Search for the cell housing the specified text and yield its (x, y) center coordinate. 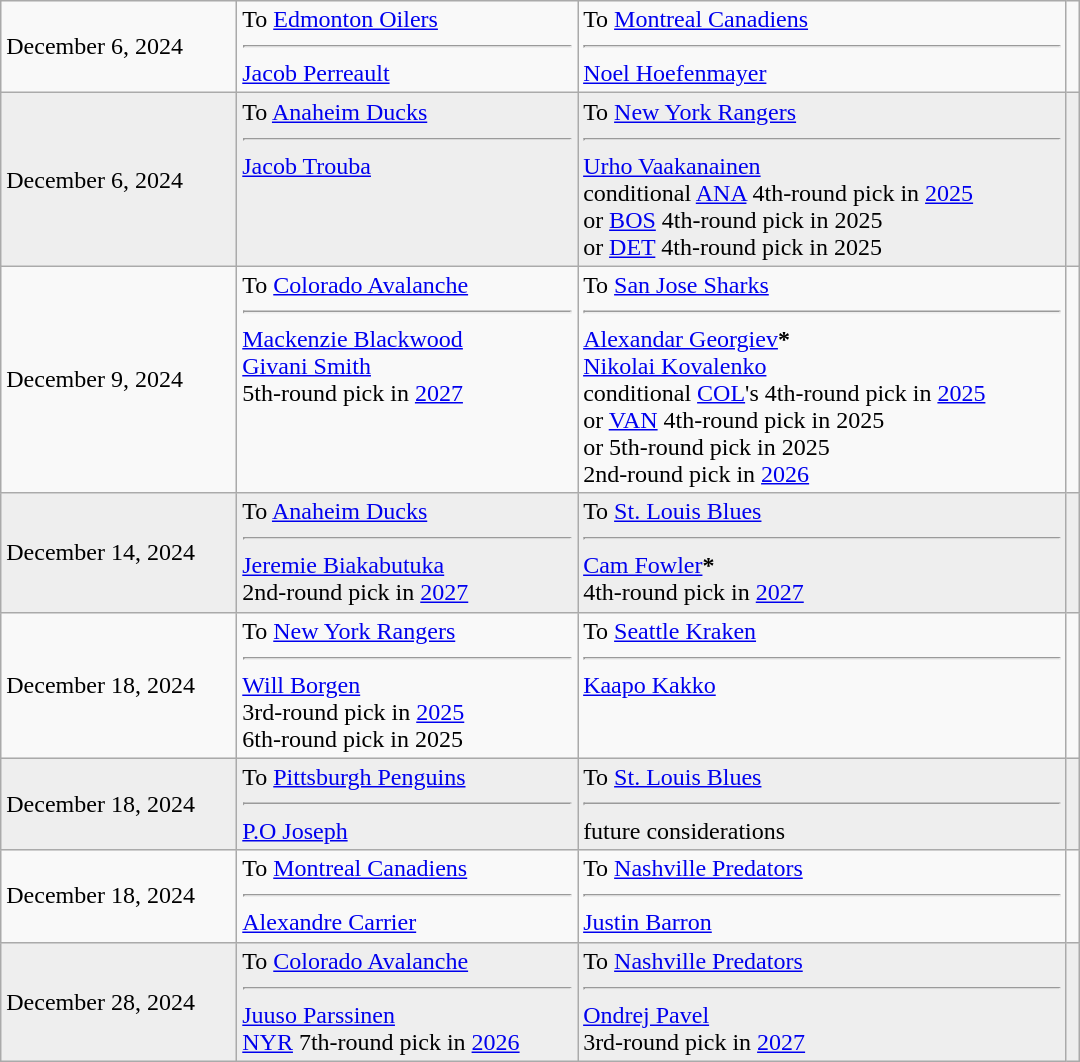
To Montreal CanadiensAlexandre Carrier (408, 896)
To New York RangersUrho Vaakanainenconditional ANA 4th-round pick in 2025or BOS 4th-round pick in 2025or DET 4th-round pick in 2025 (822, 180)
December 9, 2024 (119, 380)
To Colorado AvalancheJuuso ParssinenNYR 7th-round pick in 2026 (408, 1002)
To Anaheim DucksJeremie Biakabutuka2nd-round pick in 2027 (408, 552)
To St. Louis Bluesfuture considerations (822, 804)
To Montreal CanadiensNoel Hoefenmayer (822, 47)
To New York RangersWill Borgen3rd-round pick in 20256th-round pick in 2025 (408, 685)
To St. Louis BluesCam Fowler*4th-round pick in 2027 (822, 552)
To Nashville PredatorsOndrej Pavel3rd-round pick in 2027 (822, 1002)
To Edmonton OilersJacob Perreault (408, 47)
To Pittsburgh PenguinsP.O Joseph (408, 804)
To Colorado AvalancheMackenzie BlackwoodGivani Smith5th-round pick in 2027 (408, 380)
To Nashville PredatorsJustin Barron (822, 896)
To Seattle KrakenKaapo Kakko (822, 685)
December 14, 2024 (119, 552)
December 28, 2024 (119, 1002)
To Anaheim DucksJacob Trouba (408, 180)
